Detect which cell encompasses the target text, then output its [x, y] center coordinate. 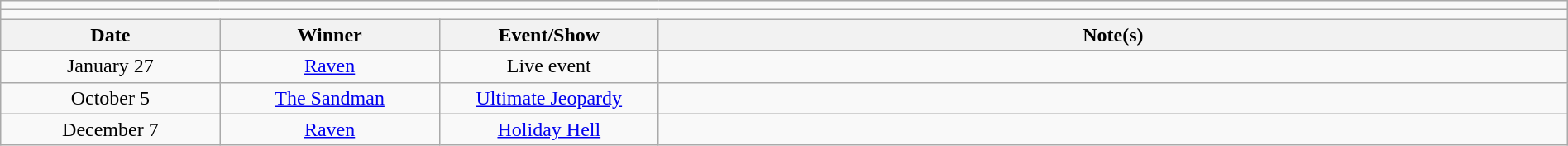
Winner [329, 35]
Event/Show [549, 35]
Note(s) [1113, 35]
October 5 [111, 98]
The Sandman [329, 98]
December 7 [111, 129]
Holiday Hell [549, 129]
Date [111, 35]
Ultimate Jeopardy [549, 98]
January 27 [111, 66]
Live event [549, 66]
